Extract the [x, y] coordinate from the center of the cell holding the provided text.  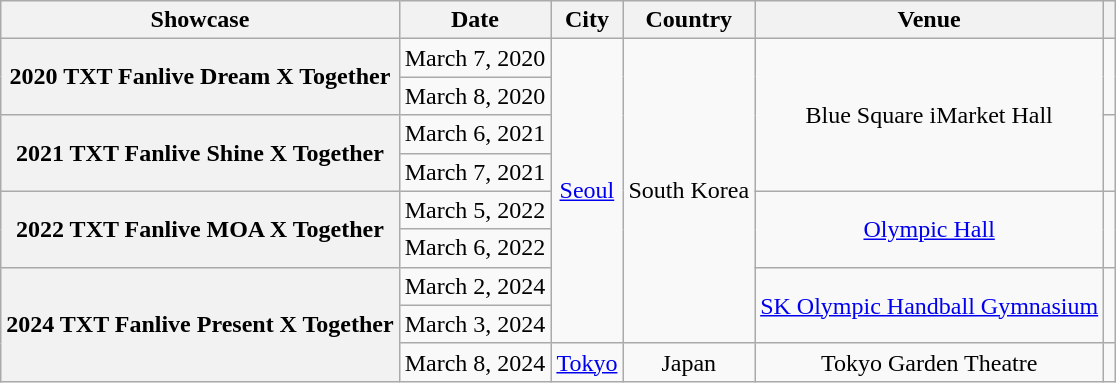
March 7, 2020 [475, 58]
Olympic Hall [930, 229]
Showcase [200, 20]
SK Olympic Handball Gymnasium [930, 305]
2022 TXT Fanlive MOA X Together [200, 229]
City [587, 20]
March 3, 2024 [475, 324]
South Korea [689, 191]
March 2, 2024 [475, 286]
March 6, 2021 [475, 134]
2024 TXT Fanlive Present X Together [200, 324]
2020 TXT Fanlive Dream X Together [200, 77]
Tokyo Garden Theatre [930, 362]
March 8, 2024 [475, 362]
Seoul [587, 191]
2021 TXT Fanlive Shine X Together [200, 153]
March 5, 2022 [475, 210]
March 6, 2022 [475, 248]
Japan [689, 362]
Venue [930, 20]
March 8, 2020 [475, 96]
Country [689, 20]
Blue Square iMarket Hall [930, 115]
March 7, 2021 [475, 172]
Tokyo [587, 362]
Date [475, 20]
